From the cell containing the given text, extract its center point as [x, y] coordinate. 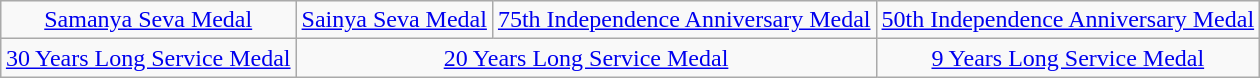
9 Years Long Service Medal [1068, 58]
75th Independence Anniversary Medal [684, 20]
20 Years Long Service Medal [586, 58]
50th Independence Anniversary Medal [1068, 20]
Samanya Seva Medal [148, 20]
Sainya Seva Medal [394, 20]
30 Years Long Service Medal [148, 58]
